Provide the (X, Y) coordinate of the cell's center where the given text is located.  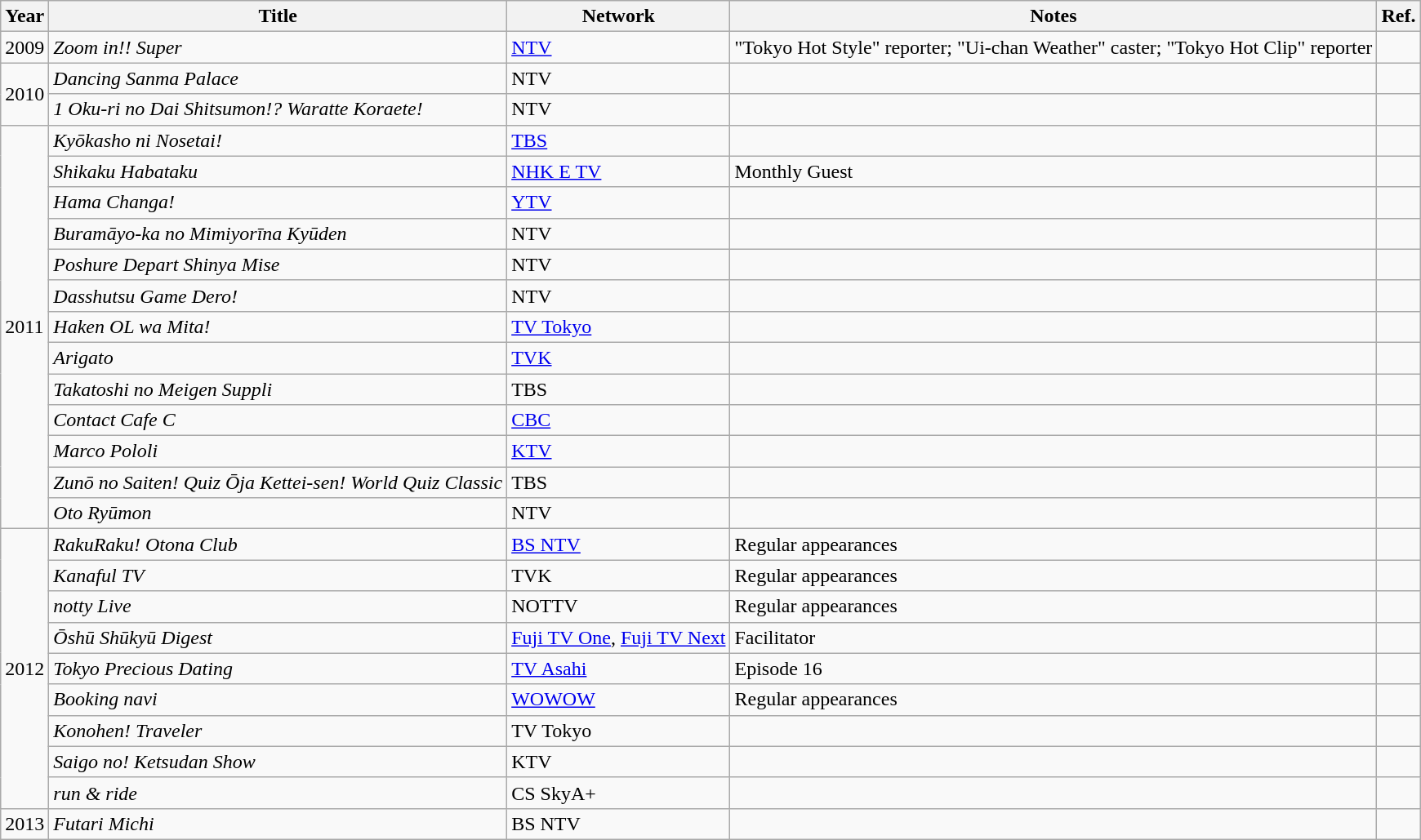
Oto Ryūmon (278, 513)
Tokyo Precious Dating (278, 669)
Buramāyo-ka no Mimiyorīna Kyūden (278, 233)
Dancing Sanma Palace (278, 78)
WOWOW (619, 700)
Futari Michi (278, 824)
Marco Pololi (278, 451)
2011 (24, 327)
run & ride (278, 793)
NHK E TV (619, 171)
Dasshutsu Game Dero! (278, 296)
Shikaku Habataku (278, 171)
Kanaful TV (278, 576)
Fuji TV One, Fuji TV Next (619, 638)
Arigato (278, 358)
Notes (1053, 16)
Hama Changa! (278, 202)
Ōshū Shūkyū Digest (278, 638)
Haken OL wa Mita! (278, 327)
2013 (24, 824)
2009 (24, 47)
Konohen! Traveler (278, 731)
YTV (619, 202)
Poshure Depart Shinya Mise (278, 264)
Episode 16 (1053, 669)
Ref. (1398, 16)
Saigo no! Ketsudan Show (278, 762)
"Tokyo Hot Style" reporter; "Ui-chan Weather" caster; "Tokyo Hot Clip" reporter (1053, 47)
Kyōkasho ni Nosetai! (278, 140)
notty Live (278, 607)
TV Asahi (619, 669)
Contact Cafe C (278, 420)
Zunō no Saiten! Quiz Ōja Kettei-sen! World Quiz Classic (278, 482)
Network (619, 16)
Monthly Guest (1053, 171)
2010 (24, 94)
Title (278, 16)
Zoom in!! Super (278, 47)
2012 (24, 669)
Takatoshi no Meigen Suppli (278, 389)
1 Oku-ri no Dai Shitsumon!? Waratte Koraete! (278, 109)
Booking navi (278, 700)
RakuRaku! Otona Club (278, 544)
CBC (619, 420)
Year (24, 16)
CS SkyA+ (619, 793)
NOTTV (619, 607)
Facilitator (1053, 638)
